Extract the [X, Y] coordinate from the center of the cell holding the provided text.  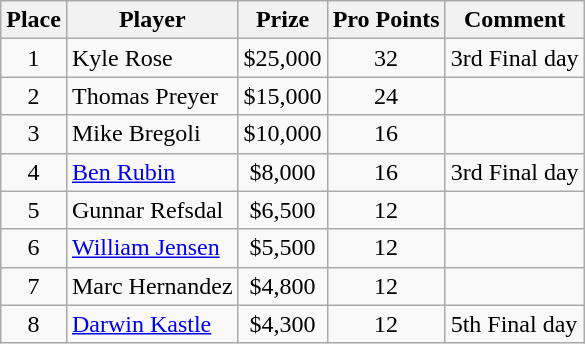
4 [34, 172]
Comment [514, 20]
24 [386, 96]
$8,000 [282, 172]
Player [152, 20]
Prize [282, 20]
Ben Rubin [152, 172]
Pro Points [386, 20]
Thomas Preyer [152, 96]
Kyle Rose [152, 58]
Mike Bregoli [152, 134]
$15,000 [282, 96]
Marc Hernandez [152, 286]
2 [34, 96]
6 [34, 248]
$4,300 [282, 324]
$5,500 [282, 248]
Gunnar Refsdal [152, 210]
$10,000 [282, 134]
32 [386, 58]
5th Final day [514, 324]
$6,500 [282, 210]
7 [34, 286]
8 [34, 324]
$4,800 [282, 286]
$25,000 [282, 58]
1 [34, 58]
Place [34, 20]
William Jensen [152, 248]
3 [34, 134]
Darwin Kastle [152, 324]
5 [34, 210]
